Detect which cell encompasses the target text, then output its (X, Y) center coordinate. 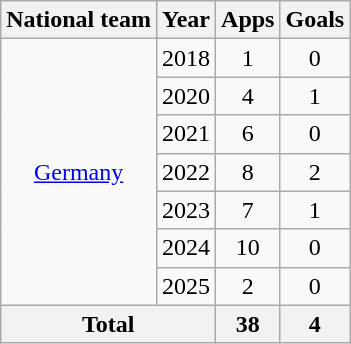
2025 (186, 286)
8 (248, 172)
2023 (186, 210)
7 (248, 210)
Goals (315, 20)
2024 (186, 248)
Year (186, 20)
National team (79, 20)
Total (108, 324)
Germany (79, 172)
38 (248, 324)
10 (248, 248)
Apps (248, 20)
2021 (186, 134)
2022 (186, 172)
2018 (186, 58)
6 (248, 134)
2020 (186, 96)
